Determine the (x, y) coordinate at the center of the cell enclosing the given text.  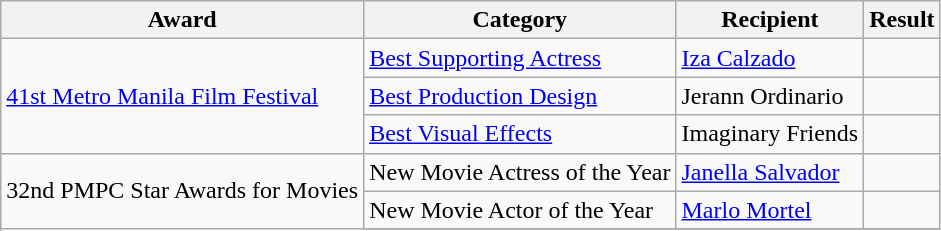
Best Production Design (520, 96)
New Movie Actor of the Year (520, 210)
Jerann Ordinario (770, 96)
Recipient (770, 20)
32nd PMPC Star Awards for Movies (182, 191)
Marlo Mortel (770, 210)
New Movie Actress of the Year (520, 172)
Award (182, 20)
Best Supporting Actress (520, 58)
41st Metro Manila Film Festival (182, 96)
Imaginary Friends (770, 134)
Iza Calzado (770, 58)
Best Visual Effects (520, 134)
Category (520, 20)
Result (902, 20)
Janella Salvador (770, 172)
